Scan for the cell matching the given text and deliver its [X, Y] coordinate at center. 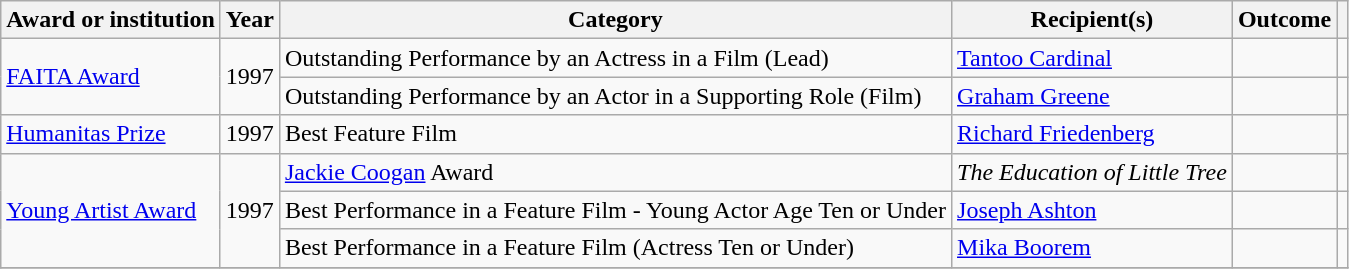
Humanitas Prize [111, 134]
Graham Greene [1092, 96]
Outstanding Performance by an Actor in a Supporting Role (Film) [615, 96]
Richard Friedenberg [1092, 134]
The Education of Little Tree [1092, 172]
Best Performance in a Feature Film (Actress Ten or Under) [615, 248]
Tantoo Cardinal [1092, 58]
Category [615, 20]
Best Feature Film [615, 134]
Joseph Ashton [1092, 210]
Jackie Coogan Award [615, 172]
Recipient(s) [1092, 20]
Mika Boorem [1092, 248]
Year [250, 20]
Young Artist Award [111, 210]
FAITA Award [111, 77]
Outcome [1284, 20]
Outstanding Performance by an Actress in a Film (Lead) [615, 58]
Best Performance in a Feature Film - Young Actor Age Ten or Under [615, 210]
Award or institution [111, 20]
